Determine the [x, y] coordinate at the center of the cell enclosing the given text.  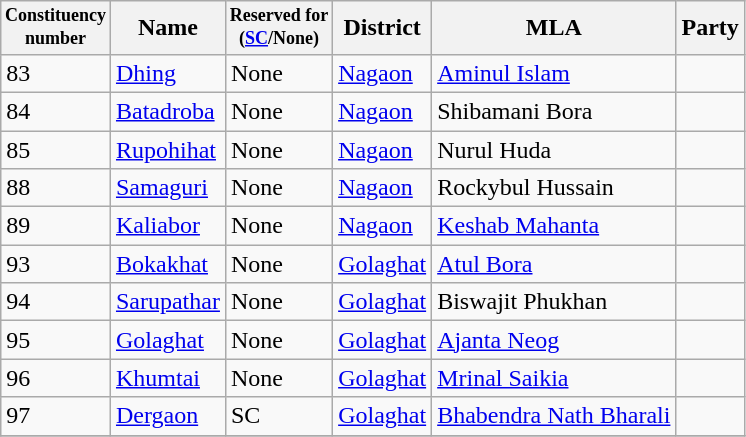
Name [168, 28]
97 [56, 416]
Batadroba [168, 111]
89 [56, 226]
Sarupathar [168, 302]
85 [56, 150]
Aminul Islam [554, 73]
Bokakhat [168, 264]
Mrinal Saikia [554, 378]
Bhabendra Nath Bharali [554, 416]
Party [710, 28]
Reserved for(SC/None) [278, 28]
Samaguri [168, 188]
Rockybul Hussain [554, 188]
Kaliabor [168, 226]
District [382, 28]
88 [56, 188]
SC [278, 416]
MLA [554, 28]
Shibamani Bora [554, 111]
Dhing [168, 73]
93 [56, 264]
83 [56, 73]
Khumtai [168, 378]
Constituencynumber [56, 28]
96 [56, 378]
84 [56, 111]
Ajanta Neog [554, 340]
95 [56, 340]
94 [56, 302]
Keshab Mahanta [554, 226]
Nurul Huda [554, 150]
Atul Bora [554, 264]
Rupohihat [168, 150]
Dergaon [168, 416]
Biswajit Phukhan [554, 302]
